Identify which cell holds the provided text, then report its (x, y) central coordinate. 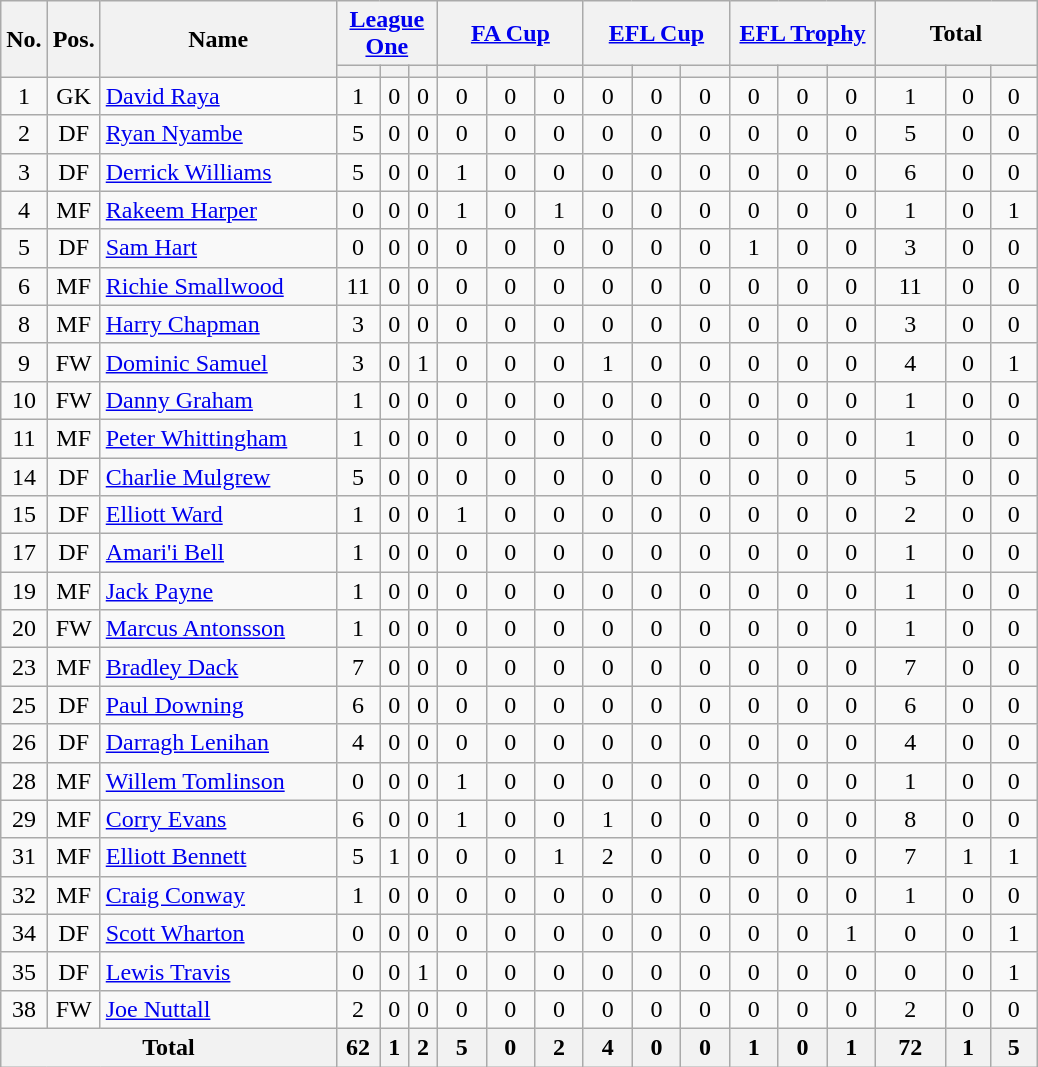
Bradley Dack (218, 667)
Peter Whittingham (218, 438)
Lewis Travis (218, 971)
34 (24, 933)
Sam Hart (218, 248)
Dominic Samuel (218, 362)
League One (386, 34)
25 (24, 705)
EFL Cup (656, 34)
Willem Tomlinson (218, 781)
Craig Conway (218, 895)
26 (24, 743)
David Raya (218, 96)
Rakeem Harper (218, 210)
EFL Trophy (802, 34)
Pos. (74, 39)
Elliott Bennett (218, 857)
38 (24, 1009)
10 (24, 400)
14 (24, 477)
9 (24, 362)
Ryan Nyambe (218, 134)
FA Cup (510, 34)
Joe Nuttall (218, 1009)
15 (24, 515)
Danny Graham (218, 400)
20 (24, 629)
Marcus Antonsson (218, 629)
Scott Wharton (218, 933)
62 (358, 1047)
Paul Downing (218, 705)
Elliott Ward (218, 515)
Charlie Mulgrew (218, 477)
23 (24, 667)
Darragh Lenihan (218, 743)
35 (24, 971)
Amari'i Bell (218, 553)
No. (24, 39)
Derrick Williams (218, 172)
Richie Smallwood (218, 286)
Harry Chapman (218, 324)
32 (24, 895)
GK (74, 96)
29 (24, 819)
28 (24, 781)
19 (24, 591)
Name (218, 39)
17 (24, 553)
31 (24, 857)
72 (911, 1047)
Corry Evans (218, 819)
Jack Payne (218, 591)
